Pinpoint the cell where the given text exists, returning its (X, Y) midpoint coordinate. 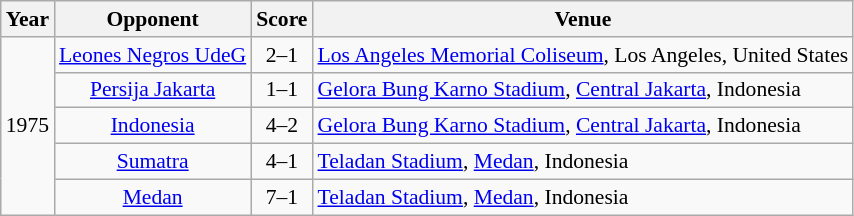
Los Angeles Memorial Coliseum, Los Angeles, United States (582, 55)
1–1 (282, 90)
Score (282, 19)
Sumatra (152, 162)
Persija Jakarta (152, 90)
7–1 (282, 197)
2–1 (282, 55)
Opponent (152, 19)
Indonesia (152, 126)
Medan (152, 197)
4–1 (282, 162)
Year (28, 19)
Leones Negros UdeG (152, 55)
4–2 (282, 126)
Venue (582, 19)
1975 (28, 126)
